For the text-containing cell, return its midpoint in (x, y) coordinate format. 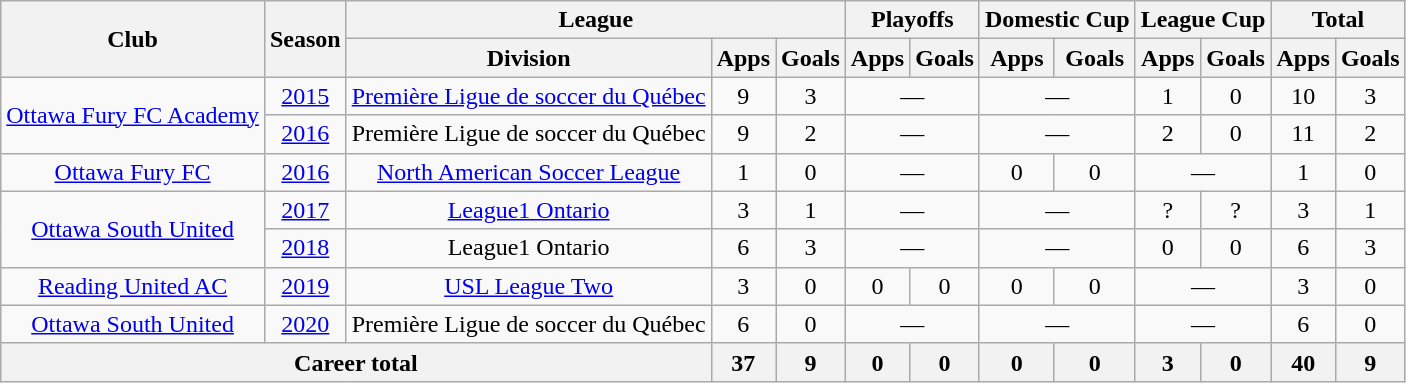
Ottawa Fury FC Academy (133, 115)
40 (1303, 362)
2017 (305, 210)
10 (1303, 96)
Reading United AC (133, 286)
Division (528, 58)
2018 (305, 248)
North American Soccer League (528, 172)
Total (1338, 20)
League Cup (1203, 20)
Season (305, 39)
Club (133, 39)
2019 (305, 286)
2020 (305, 324)
Domestic Cup (1057, 20)
League (596, 20)
USL League Two (528, 286)
11 (1303, 134)
2015 (305, 96)
Ottawa Fury FC (133, 172)
Career total (356, 362)
37 (743, 362)
Playoffs (912, 20)
